Scan for the cell matching the given text and deliver its [X, Y] coordinate at center. 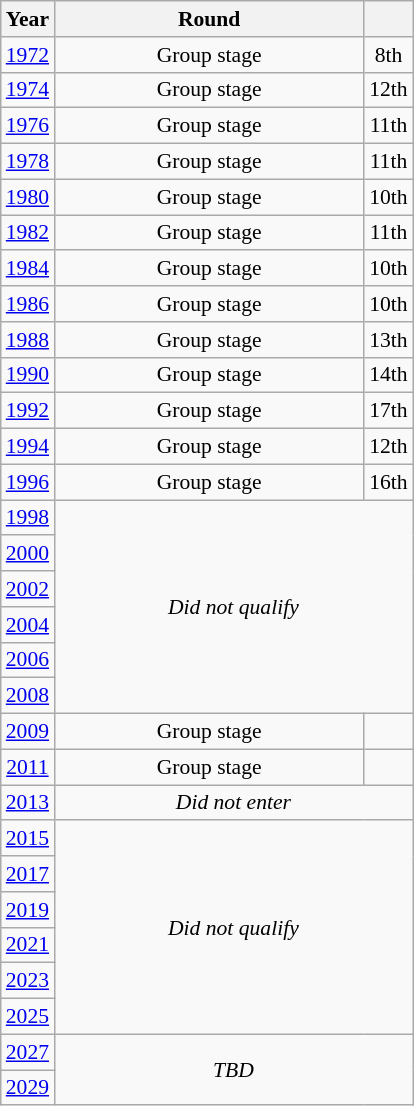
2023 [28, 981]
1972 [28, 55]
1984 [28, 269]
2029 [28, 1088]
1976 [28, 126]
2015 [28, 839]
2025 [28, 1017]
2002 [28, 589]
1998 [28, 518]
Year [28, 19]
2011 [28, 767]
2009 [28, 732]
1982 [28, 233]
17th [388, 411]
13th [388, 340]
14th [388, 375]
1994 [28, 447]
16th [388, 482]
2027 [28, 1052]
2017 [28, 874]
1988 [28, 340]
2000 [28, 554]
1992 [28, 411]
1986 [28, 304]
TBD [234, 1070]
2013 [28, 803]
1990 [28, 375]
2019 [28, 910]
1980 [28, 197]
2004 [28, 625]
1974 [28, 90]
1996 [28, 482]
2006 [28, 660]
8th [388, 55]
1978 [28, 162]
2008 [28, 696]
Round [209, 19]
2021 [28, 945]
Did not enter [234, 803]
